Output the (X, Y) coordinate of the center of the cell containing the given text.  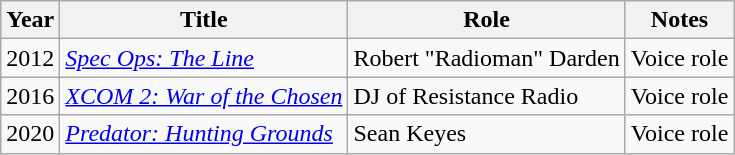
Sean Keyes (486, 134)
Role (486, 20)
Robert "Radioman" Darden (486, 58)
DJ of Resistance Radio (486, 96)
Predator: Hunting Grounds (204, 134)
2012 (30, 58)
2016 (30, 96)
2020 (30, 134)
XCOM 2: War of the Chosen (204, 96)
Spec Ops: The Line (204, 58)
Notes (680, 20)
Year (30, 20)
Title (204, 20)
